Detect which cell encompasses the target text, then output its [x, y] center coordinate. 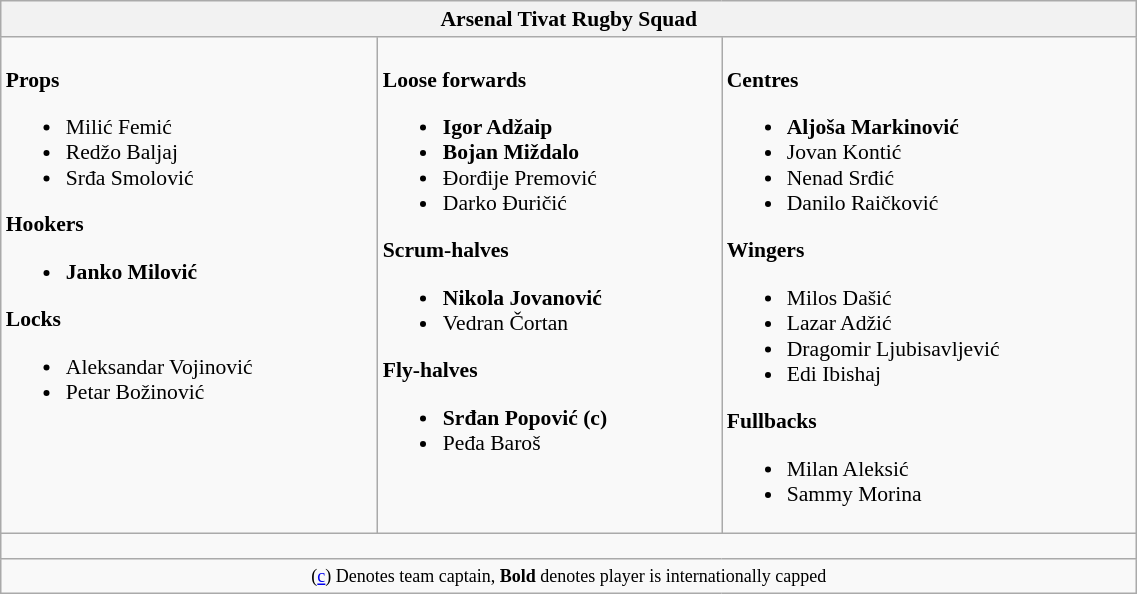
Arsenal Tivat Rugby Squad [569, 19]
PropsMilić FemićRedžo BaljajSrđa SmolovićHookersJanko MilovićLocksAleksandar VojinovićPetar Božinović [190, 286]
Loose forwardsIgor AdžaipBojan MiždaloĐorđije PremovićDarko ĐuričićScrum-halvesNikola Jovanović Vedran ČortanFly-halvesSrđan Popović (c)Peđa Baroš [550, 286]
